Output the (X, Y) coordinate of the center of the cell containing the given text.  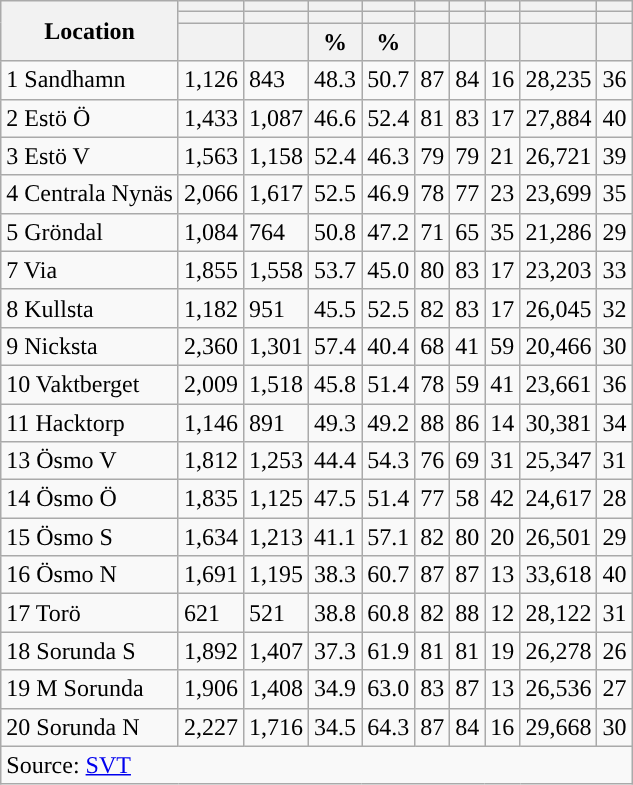
18 Sorunda S (90, 651)
5 Gröndal (90, 232)
33,618 (558, 575)
19 M Sorunda (90, 689)
60.8 (388, 613)
4 Centrala Nynäs (90, 194)
29,668 (558, 727)
1 Sandhamn (90, 80)
76 (432, 461)
49.2 (388, 423)
63.0 (388, 689)
40.4 (388, 346)
38.8 (336, 613)
30,381 (558, 423)
2,227 (210, 727)
49.3 (336, 423)
1,518 (276, 384)
1,084 (210, 232)
26,501 (558, 537)
46.9 (388, 194)
2,066 (210, 194)
58 (468, 499)
86 (468, 423)
621 (210, 613)
26,536 (558, 689)
843 (276, 80)
44.4 (336, 461)
23 (502, 194)
48.3 (336, 80)
64.3 (388, 727)
23,661 (558, 384)
28,235 (558, 80)
54.3 (388, 461)
764 (276, 232)
1,301 (276, 346)
41.1 (336, 537)
8 Kullsta (90, 308)
1,407 (276, 651)
26,721 (558, 156)
46.6 (336, 118)
26,045 (558, 308)
12 (502, 613)
45.0 (388, 270)
Source: SVT (316, 765)
25,347 (558, 461)
891 (276, 423)
50.7 (388, 80)
27,884 (558, 118)
47.5 (336, 499)
45.8 (336, 384)
1,617 (276, 194)
39 (614, 156)
1,158 (276, 156)
951 (276, 308)
50.8 (336, 232)
Location (90, 31)
34 (614, 423)
28,122 (558, 613)
14 Ösmo Ö (90, 499)
1,146 (210, 423)
45.5 (336, 308)
1,855 (210, 270)
1,563 (210, 156)
34.9 (336, 689)
57.1 (388, 537)
1,433 (210, 118)
1,835 (210, 499)
1,558 (276, 270)
2,360 (210, 346)
19 (502, 651)
42 (502, 499)
38.3 (336, 575)
20,466 (558, 346)
1,634 (210, 537)
13 Ösmo V (90, 461)
60.7 (388, 575)
1,087 (276, 118)
16 Ösmo N (90, 575)
1,213 (276, 537)
32 (614, 308)
37.3 (336, 651)
1,906 (210, 689)
1,253 (276, 461)
33 (614, 270)
23,699 (558, 194)
53.7 (336, 270)
1,408 (276, 689)
7 Via (90, 270)
3 Estö V (90, 156)
1,812 (210, 461)
24,617 (558, 499)
15 Ösmo S (90, 537)
1,195 (276, 575)
23,203 (558, 270)
27 (614, 689)
69 (468, 461)
11 Hacktorp (90, 423)
57.4 (336, 346)
21 (502, 156)
20 Sorunda N (90, 727)
46.3 (388, 156)
20 (502, 537)
47.2 (388, 232)
1,182 (210, 308)
9 Nicksta (90, 346)
1,892 (210, 651)
1,716 (276, 727)
26,278 (558, 651)
10 Vaktberget (90, 384)
521 (276, 613)
2 Estö Ö (90, 118)
21,286 (558, 232)
1,125 (276, 499)
71 (432, 232)
1,691 (210, 575)
1,126 (210, 80)
28 (614, 499)
2,009 (210, 384)
34.5 (336, 727)
65 (468, 232)
68 (432, 346)
26 (614, 651)
17 Torö (90, 613)
14 (502, 423)
61.9 (388, 651)
